Locate the cell with the specified text and output its (X, Y) center coordinate. 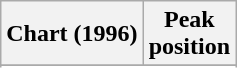
Chart (1996) (72, 34)
Peakposition (189, 34)
